Scan for the cell matching the given text and deliver its (x, y) coordinate at center. 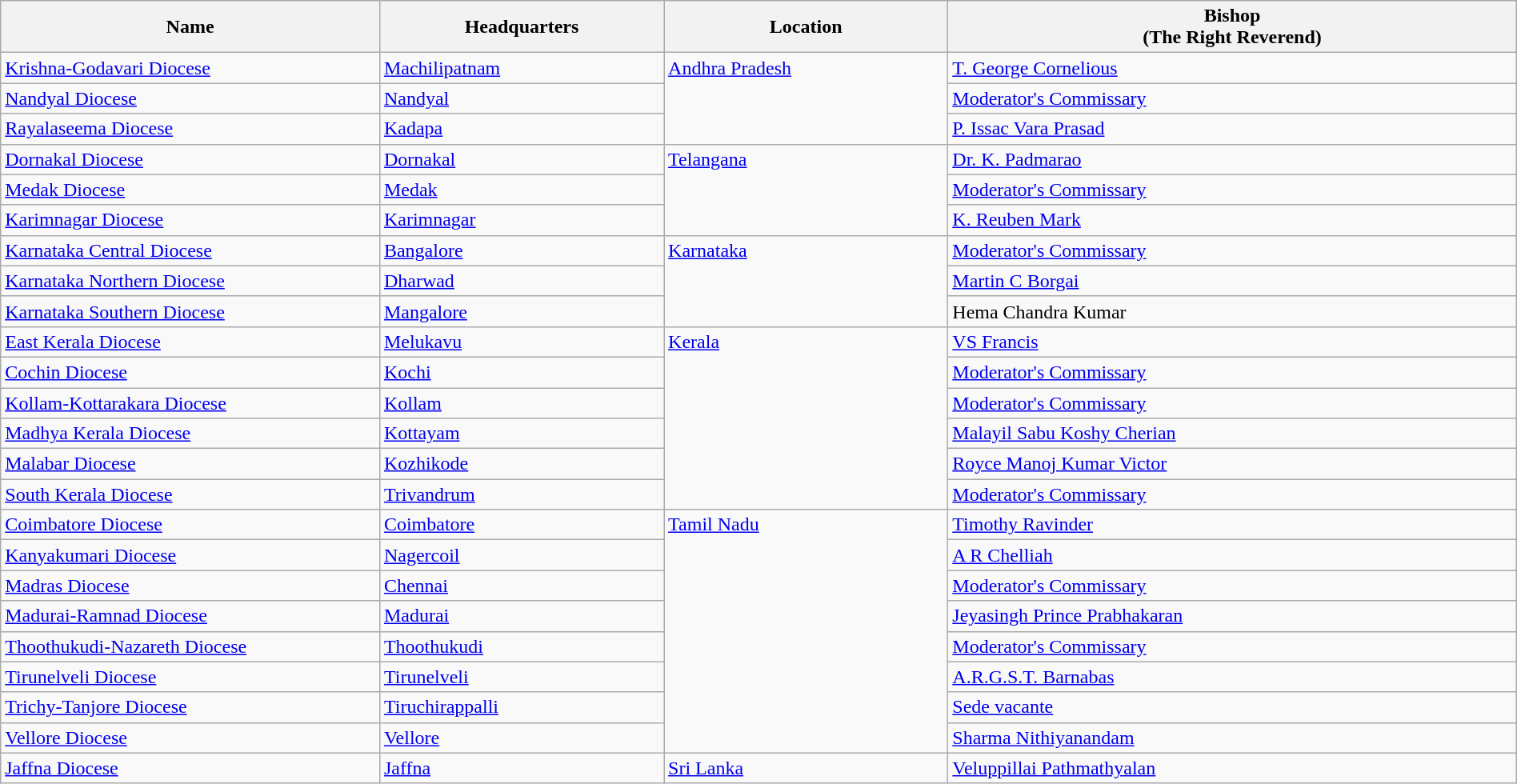
Headquarters (522, 27)
Tamil Nadu (807, 631)
Kollam-Kottarakara Diocese (190, 402)
Kochi (522, 372)
South Kerala Diocese (190, 494)
Martin C Borgai (1232, 281)
Melukavu (522, 342)
Jaffna (522, 768)
Dornakal (522, 159)
Trivandrum (522, 494)
Vellore (522, 738)
Veluppillai Pathmathyalan (1232, 768)
Telangana (807, 190)
K. Reuben Mark (1232, 220)
Krishna-Godavari Diocese (190, 68)
Tirunelveli Diocese (190, 677)
Nagercoil (522, 555)
T. George Cornelious (1232, 68)
Trichy-Tanjore Diocese (190, 707)
Jaffna Diocese (190, 768)
Kollam (522, 402)
Cochin Diocese (190, 372)
Karnataka Central Diocese (190, 250)
Name (190, 27)
Kadapa (522, 129)
Kozhikode (522, 464)
Mangalore (522, 311)
Vellore Diocese (190, 738)
Karnataka (807, 281)
Kanyakumari Diocese (190, 555)
Chennai (522, 586)
Karimnagar (522, 220)
East Kerala Diocese (190, 342)
Jeyasingh Prince Prabhakaran (1232, 616)
Malabar Diocese (190, 464)
Madurai-Ramnad Diocese (190, 616)
VS Francis (1232, 342)
Bangalore (522, 250)
A.R.G.S.T. Barnabas (1232, 677)
Medak (522, 190)
Timothy Ravinder (1232, 525)
Coimbatore (522, 525)
Sede vacante (1232, 707)
Sharma Nithiyanandam (1232, 738)
Karimnagar Diocese (190, 220)
Kottayam (522, 434)
Location (807, 27)
Nandyal Diocese (190, 98)
A R Chelliah (1232, 555)
Rayalaseema Diocese (190, 129)
Dharwad (522, 281)
Dornakal Diocese (190, 159)
Tiruchirappalli (522, 707)
Madhya Kerala Diocese (190, 434)
Sri Lanka (807, 768)
Madurai (522, 616)
Coimbatore Diocese (190, 525)
P. Issac Vara Prasad (1232, 129)
Madras Diocese (190, 586)
Karnataka Southern Diocese (190, 311)
Andhra Pradesh (807, 98)
Nandyal (522, 98)
Tirunelveli (522, 677)
Thoothukudi (522, 646)
Malayil Sabu Koshy Cherian (1232, 434)
Bishop(The Right Reverend) (1232, 27)
Thoothukudi-Nazareth Diocese (190, 646)
Kerala (807, 418)
Hema Chandra Kumar (1232, 311)
Royce Manoj Kumar Victor (1232, 464)
Medak Diocese (190, 190)
Dr. K. Padmarao (1232, 159)
Karnataka Northern Diocese (190, 281)
Machilipatnam (522, 68)
